For the text-containing cell, return its midpoint in [X, Y] coordinate format. 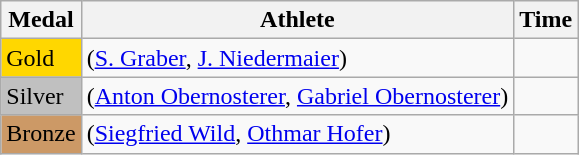
Bronze [41, 134]
Gold [41, 58]
(Siegfried Wild, Othmar Hofer) [298, 134]
Time [546, 20]
(Anton Obernosterer, Gabriel Obernosterer) [298, 96]
Athlete [298, 20]
(S. Graber, J. Niedermaier) [298, 58]
Medal [41, 20]
Silver [41, 96]
